Extract the (X, Y) coordinate from the center of the cell holding the provided text.  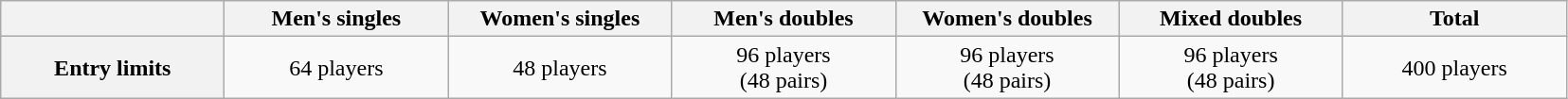
400 players (1454, 68)
Mixed doubles (1231, 19)
Women's doubles (1007, 19)
Men's doubles (784, 19)
Women's singles (560, 19)
Entry limits (113, 68)
Men's singles (336, 19)
48 players (560, 68)
Total (1454, 19)
64 players (336, 68)
